Pinpoint the cell where the given text exists, returning its (x, y) midpoint coordinate. 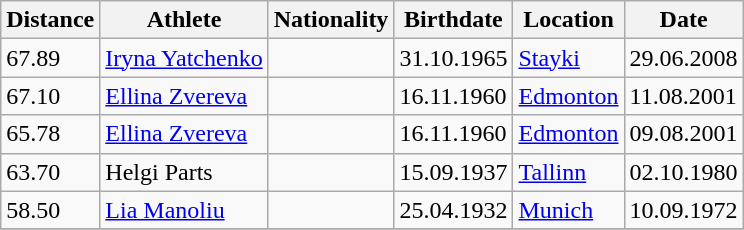
Nationality (331, 20)
25.04.1932 (454, 210)
15.09.1937 (454, 172)
10.09.1972 (684, 210)
Tallinn (568, 172)
11.08.2001 (684, 96)
58.50 (50, 210)
31.10.1965 (454, 58)
Stayki (568, 58)
65.78 (50, 134)
02.10.1980 (684, 172)
Helgi Parts (184, 172)
Iryna Yatchenko (184, 58)
67.10 (50, 96)
09.08.2001 (684, 134)
29.06.2008 (684, 58)
67.89 (50, 58)
Distance (50, 20)
63.70 (50, 172)
Munich (568, 210)
Lia Manoliu (184, 210)
Date (684, 20)
Birthdate (454, 20)
Location (568, 20)
Athlete (184, 20)
